Determine the (X, Y) coordinate at the center of the cell enclosing the given text.  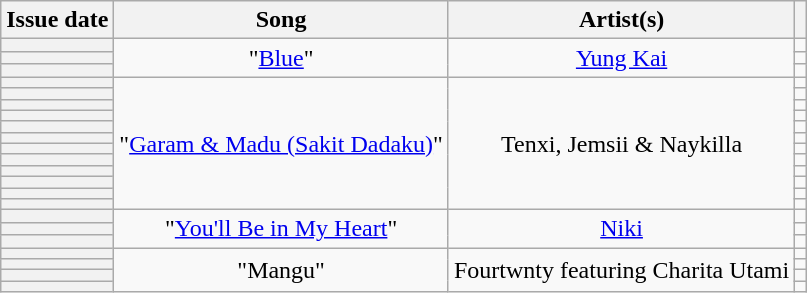
Fourtwnty featuring Charita Utami (621, 270)
"Garam & Madu (Sakit Dadaku)" (282, 144)
"Blue" (282, 58)
Artist(s) (621, 20)
Tenxi, Jemsii & Naykilla (621, 144)
Yung Kai (621, 58)
"You'll Be in My Heart" (282, 229)
Niki (621, 229)
Song (282, 20)
Issue date (58, 20)
"Mangu" (282, 270)
